Scan for the cell matching the given text and deliver its [x, y] coordinate at center. 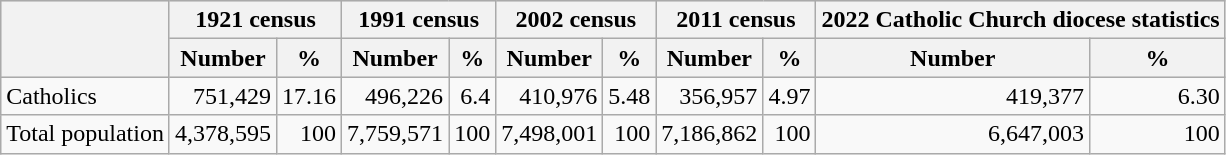
7,498,001 [550, 134]
2022 Catholic Church diocese statistics [1020, 20]
6.4 [472, 96]
6,647,003 [953, 134]
5.48 [630, 96]
419,377 [953, 96]
410,976 [550, 96]
4.97 [790, 96]
751,429 [222, 96]
7,186,862 [710, 134]
7,759,571 [396, 134]
Total population [86, 134]
2011 census [736, 20]
2002 census [576, 20]
356,957 [710, 96]
6.30 [1158, 96]
Catholics [86, 96]
1991 census [419, 20]
17.16 [310, 96]
496,226 [396, 96]
4,378,595 [222, 134]
1921 census [255, 20]
